Identify which cell holds the provided text, then report its [x, y] central coordinate. 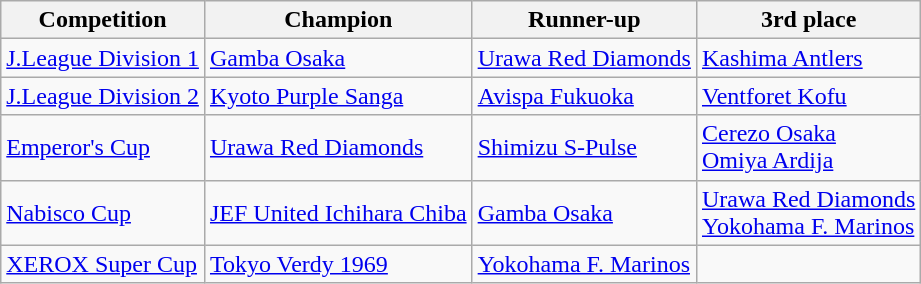
JEF United Ichihara Chiba [338, 212]
Urawa Red DiamondsYokohama F. Marinos [808, 212]
3rd place [808, 20]
Competition [103, 20]
Tokyo Verdy 1969 [338, 264]
Avispa Fukuoka [584, 96]
Runner-up [584, 20]
Emperor's Cup [103, 148]
Nabisco Cup [103, 212]
Cerezo OsakaOmiya Ardija [808, 148]
Champion [338, 20]
Shimizu S-Pulse [584, 148]
Ventforet Kofu [808, 96]
XEROX Super Cup [103, 264]
J.League Division 1 [103, 58]
Kyoto Purple Sanga [338, 96]
J.League Division 2 [103, 96]
Kashima Antlers [808, 58]
Yokohama F. Marinos [584, 264]
